Detect which cell encompasses the target text, then output its [X, Y] center coordinate. 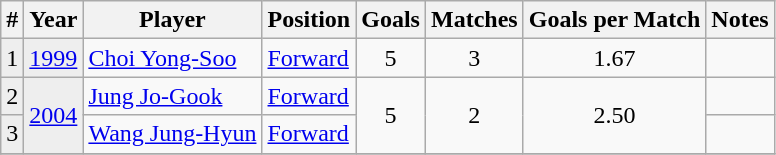
Player [172, 20]
1 [12, 58]
# [12, 20]
Jung Jo-Gook [172, 96]
Position [309, 20]
Wang Jung-Hyun [172, 134]
Notes [740, 20]
Goals per Match [614, 20]
1.67 [614, 58]
Year [54, 20]
2.50 [614, 115]
Choi Yong-Soo [172, 58]
Goals [391, 20]
Matches [474, 20]
2004 [54, 115]
1999 [54, 58]
